Capture the cell that displays the provided text and extract its [X, Y] central coordinate. 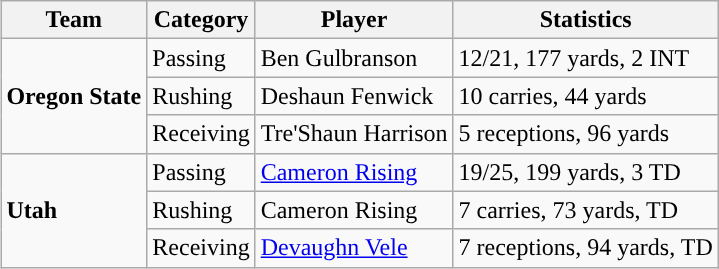
5 receptions, 96 yards [586, 134]
10 carries, 44 yards [586, 96]
Player [354, 20]
Oregon State [74, 96]
Category [201, 20]
Statistics [586, 20]
Utah [74, 210]
7 receptions, 94 yards, TD [586, 248]
19/25, 199 yards, 3 TD [586, 172]
7 carries, 73 yards, TD [586, 210]
12/21, 177 yards, 2 INT [586, 58]
Tre'Shaun Harrison [354, 134]
Devaughn Vele [354, 248]
Team [74, 20]
Ben Gulbranson [354, 58]
Deshaun Fenwick [354, 96]
